Capture the cell that displays the provided text and extract its [x, y] central coordinate. 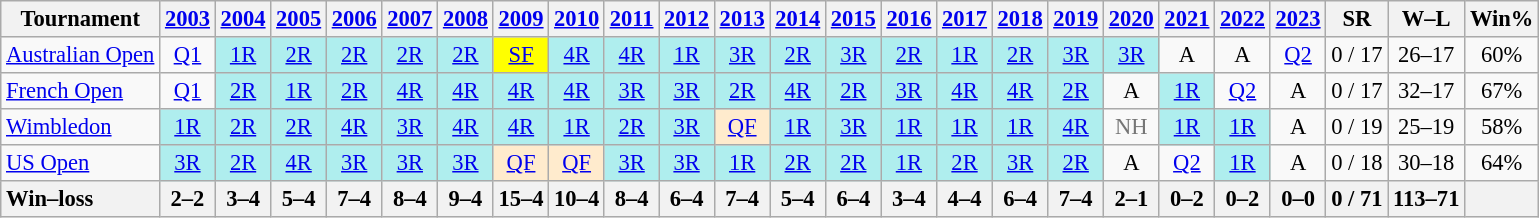
2005 [299, 19]
32–17 [1426, 91]
15–4 [521, 199]
26–17 [1426, 55]
2007 [410, 19]
113–71 [1426, 199]
2010 [577, 19]
Win–loss [80, 199]
64% [1502, 163]
2022 [1243, 19]
Australian Open [80, 55]
Wimbledon [80, 127]
2015 [854, 19]
2019 [1076, 19]
Win% [1502, 19]
Tournament [80, 19]
2014 [798, 19]
0–0 [1298, 199]
2020 [1132, 19]
2017 [965, 19]
NH [1132, 127]
2–2 [188, 199]
2008 [466, 19]
10–4 [577, 199]
US Open [80, 163]
2004 [243, 19]
2016 [909, 19]
SR [1357, 19]
2006 [354, 19]
60% [1502, 55]
W–L [1426, 19]
2023 [1298, 19]
30–18 [1426, 163]
0 / 71 [1357, 199]
2003 [188, 19]
French Open [80, 91]
0 / 19 [1357, 127]
25–19 [1426, 127]
2018 [1020, 19]
2012 [687, 19]
58% [1502, 127]
2021 [1187, 19]
2011 [631, 19]
2009 [521, 19]
9–4 [466, 199]
2–1 [1132, 199]
2013 [742, 19]
4–4 [965, 199]
67% [1502, 91]
SF [521, 55]
0 / 18 [1357, 163]
